Capture the cell that displays the provided text and extract its (X, Y) central coordinate. 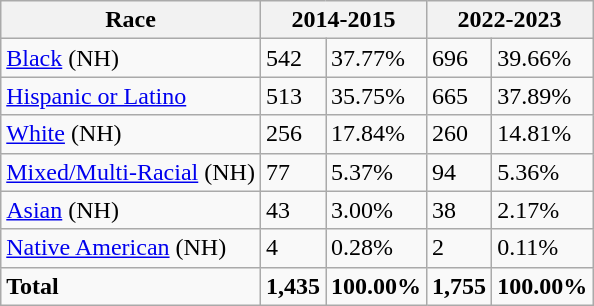
17.84% (376, 134)
5.37% (376, 172)
696 (460, 58)
4 (292, 248)
2.17% (542, 210)
Asian (NH) (131, 210)
Hispanic or Latino (131, 96)
513 (292, 96)
39.66% (542, 58)
77 (292, 172)
43 (292, 210)
White (NH) (131, 134)
Mixed/Multi-Racial (NH) (131, 172)
256 (292, 134)
37.77% (376, 58)
1,435 (292, 286)
2014-2015 (343, 20)
3.00% (376, 210)
Black (NH) (131, 58)
Native American (NH) (131, 248)
35.75% (376, 96)
542 (292, 58)
Total (131, 286)
37.89% (542, 96)
Race (131, 20)
1,755 (460, 286)
0.11% (542, 248)
94 (460, 172)
0.28% (376, 248)
665 (460, 96)
2 (460, 248)
2022-2023 (510, 20)
14.81% (542, 134)
5.36% (542, 172)
260 (460, 134)
38 (460, 210)
